Provide the (X, Y) coordinate of the cell's center where the given text is located.  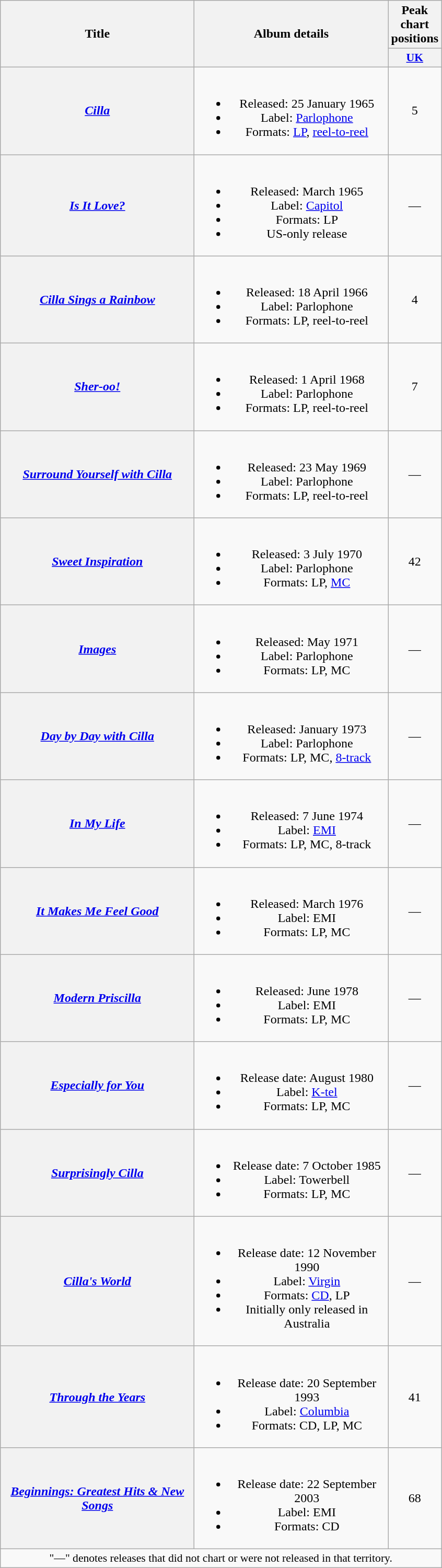
Released: 3 July 1970Label: ParlophoneFormats: LP, MC (292, 561)
Released: 18 April 1966Label: ParlophoneFormats: LP, reel-to-reel (292, 300)
Release date: 7 October 1985Label: TowerbellFormats: LP, MC (292, 1173)
Release date: 22 September 2003Label: EMIFormats: CD (292, 1498)
Surprisingly Cilla (97, 1173)
Released: 7 June 1974Label: EMIFormats: LP, MC, 8-track (292, 824)
Sher-oo! (97, 387)
Modern Priscilla (97, 998)
68 (415, 1498)
Released: 1 April 1968Label: ParlophoneFormats: LP, reel-to-reel (292, 387)
Release date: August 1980Label: K-telFormats: LP, MC (292, 1085)
Released: 25 January 1965Label: ParlophoneFormats: LP, reel-to-reel (292, 111)
Released: May 1971Label: ParlophoneFormats: LP, MC (292, 649)
Album details (292, 34)
Peak chart positions (415, 25)
In My Life (97, 824)
Released: June 1978Label: EMIFormats: LP, MC (292, 998)
It Makes Me Feel Good (97, 910)
Sweet Inspiration (97, 561)
42 (415, 561)
Cilla Sings a Rainbow (97, 300)
5 (415, 111)
Images (97, 649)
Beginnings: Greatest Hits & New Songs (97, 1498)
Especially for You (97, 1085)
Released: March 1976Label: EMIFormats: LP, MC (292, 910)
Release date: 20 September 1993Label: ColumbiaFormats: CD, LP, MC (292, 1397)
Released: January 1973Label: ParlophoneFormats: LP, MC, 8-track (292, 736)
7 (415, 387)
Release date: 12 November 1990Label: VirginFormats: CD, LPInitially only released in Australia (292, 1281)
Released: 23 May 1969Label: ParlophoneFormats: LP, reel-to-reel (292, 475)
Through the Years (97, 1397)
41 (415, 1397)
Cilla's World (97, 1281)
Cilla (97, 111)
Released: March 1965Label: CapitolFormats: LPUS-only release (292, 205)
Surround Yourself with Cilla (97, 475)
4 (415, 300)
Day by Day with Cilla (97, 736)
Title (97, 34)
Is It Love? (97, 205)
"—" denotes releases that did not chart or were not released in that territory. (221, 1558)
UK (415, 58)
